Return the [X, Y] coordinate for the center point of the cell that contains the specified text.  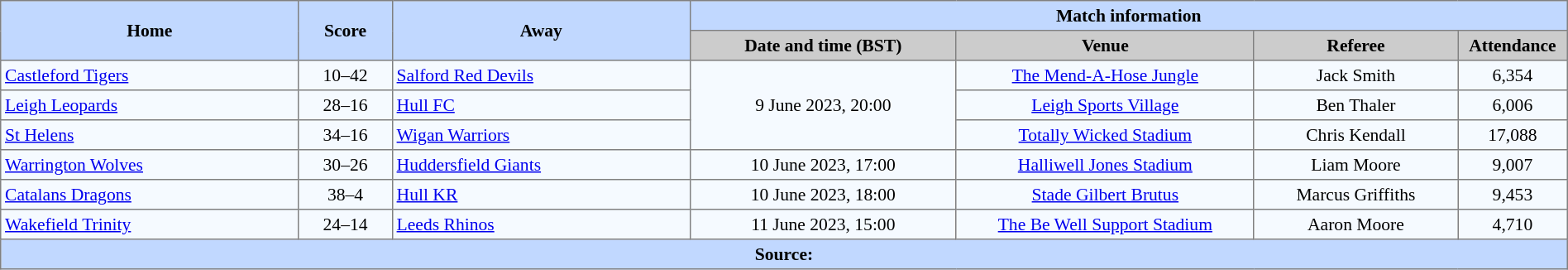
17,088 [1513, 135]
Liam Moore [1355, 165]
11 June 2023, 15:00 [823, 224]
24–14 [346, 224]
Source: [784, 254]
Warrington Wolves [150, 165]
Referee [1355, 46]
The Be Well Support Stadium [1105, 224]
Ben Thaler [1355, 105]
Hull FC [541, 105]
34–16 [346, 135]
Leigh Sports Village [1105, 105]
St Helens [150, 135]
Chris Kendall [1355, 135]
30–26 [346, 165]
6,354 [1513, 75]
Wakefield Trinity [150, 224]
Huddersfield Giants [541, 165]
9,007 [1513, 165]
Date and time (BST) [823, 46]
Salford Red Devils [541, 75]
Wigan Warriors [541, 135]
Totally Wicked Stadium [1105, 135]
Jack Smith [1355, 75]
Catalans Dragons [150, 195]
Score [346, 31]
Halliwell Jones Stadium [1105, 165]
Marcus Griffiths [1355, 195]
10 June 2023, 18:00 [823, 195]
Stade Gilbert Brutus [1105, 195]
The Mend-A-Hose Jungle [1105, 75]
4,710 [1513, 224]
Hull KR [541, 195]
9 June 2023, 20:00 [823, 105]
28–16 [346, 105]
6,006 [1513, 105]
Venue [1105, 46]
Aaron Moore [1355, 224]
Leeds Rhinos [541, 224]
Home [150, 31]
10–42 [346, 75]
9,453 [1513, 195]
Match information [1128, 16]
Leigh Leopards [150, 105]
38–4 [346, 195]
Away [541, 31]
Attendance [1513, 46]
10 June 2023, 17:00 [823, 165]
Castleford Tigers [150, 75]
